For the text-containing cell, return its midpoint in (x, y) coordinate format. 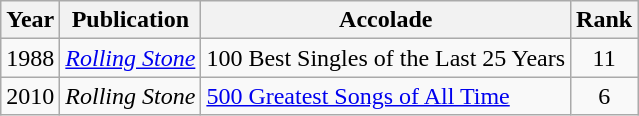
11 (604, 58)
Publication (130, 20)
6 (604, 96)
Accolade (386, 20)
Year (30, 20)
2010 (30, 96)
100 Best Singles of the Last 25 Years (386, 58)
Rank (604, 20)
500 Greatest Songs of All Time (386, 96)
1988 (30, 58)
